Determine the (X, Y) coordinate at the center of the cell enclosing the given text.  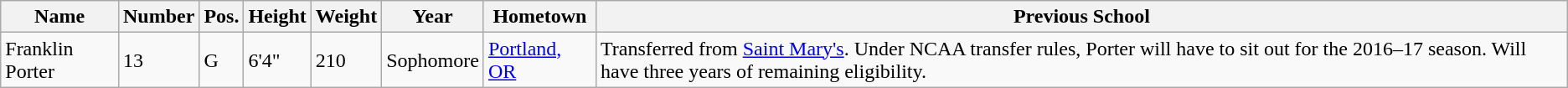
Weight (346, 17)
Sophomore (433, 60)
13 (158, 60)
G (221, 60)
Franklin Porter (60, 60)
6'4" (277, 60)
Year (433, 17)
Previous School (1081, 17)
Pos. (221, 17)
Portland, OR (539, 60)
Name (60, 17)
210 (346, 60)
Height (277, 17)
Hometown (539, 17)
Number (158, 17)
